Pinpoint the cell where the given text exists, returning its [X, Y] midpoint coordinate. 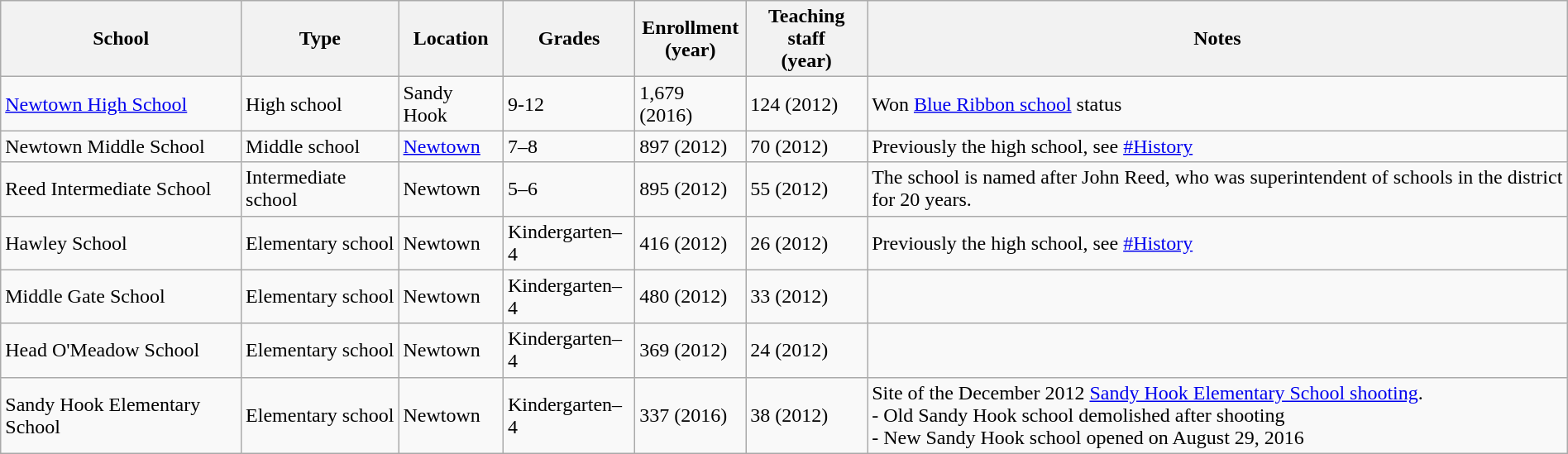
Middle school [320, 146]
1,679 (2016) [691, 104]
Newtown High School [121, 104]
70 (2012) [807, 146]
416 (2012) [691, 243]
55 (2012) [807, 189]
Sandy Hook Elementary School [121, 415]
Hawley School [121, 243]
High school [320, 104]
Enrollment(year) [691, 39]
124 (2012) [807, 104]
897 (2012) [691, 146]
5–6 [569, 189]
895 (2012) [691, 189]
Teaching staff(year) [807, 39]
369 (2012) [691, 351]
Won Blue Ribbon school status [1217, 104]
Sandy Hook [451, 104]
Head O'Meadow School [121, 351]
Grades [569, 39]
Middle Gate School [121, 296]
School [121, 39]
Location [451, 39]
38 (2012) [807, 415]
9-12 [569, 104]
33 (2012) [807, 296]
480 (2012) [691, 296]
Notes [1217, 39]
Intermediate school [320, 189]
7–8 [569, 146]
24 (2012) [807, 351]
Type [320, 39]
26 (2012) [807, 243]
The school is named after John Reed, who was superintendent of schools in the district for 20 years. [1217, 189]
Reed Intermediate School [121, 189]
Newtown Middle School [121, 146]
337 (2016) [691, 415]
